Detect which cell encompasses the target text, then output its (x, y) center coordinate. 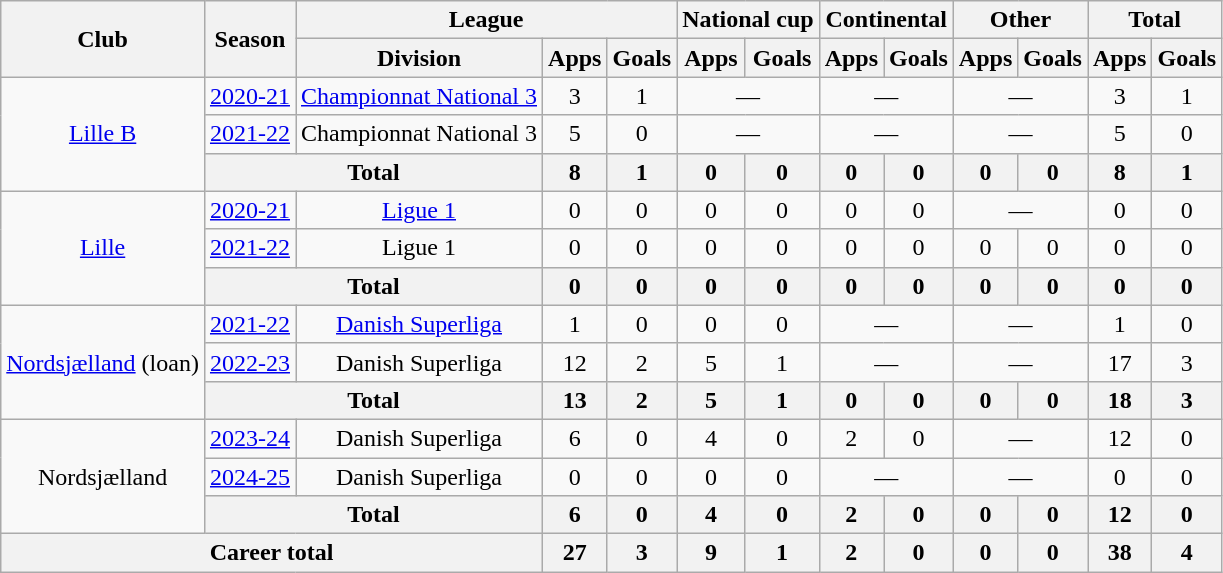
2024-25 (250, 477)
Continental (886, 20)
Club (103, 39)
9 (711, 553)
Lille (103, 248)
Nordsjælland (103, 476)
Nordsjælland (loan) (103, 362)
Division (420, 58)
League (486, 20)
Career total (272, 553)
38 (1120, 553)
Lille B (103, 134)
17 (1120, 362)
Other (1020, 20)
27 (575, 553)
18 (1120, 400)
2022-23 (250, 362)
13 (575, 400)
Season (250, 39)
2023-24 (250, 438)
National cup (748, 20)
